Detect which cell encompasses the target text, then output its [x, y] center coordinate. 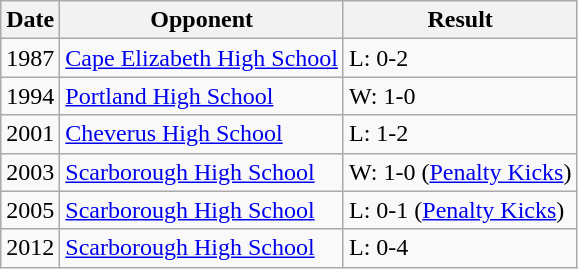
2001 [30, 134]
L: 1-2 [460, 134]
W: 1-0 (Penalty Kicks) [460, 172]
Opponent [202, 20]
1987 [30, 58]
Date [30, 20]
2003 [30, 172]
Portland High School [202, 96]
L: 0-4 [460, 248]
L: 0-2 [460, 58]
1994 [30, 96]
Cheverus High School [202, 134]
Cape Elizabeth High School [202, 58]
2005 [30, 210]
2012 [30, 248]
W: 1-0 [460, 96]
Result [460, 20]
L: 0-1 (Penalty Kicks) [460, 210]
